Search for the cell housing the specified text and yield its [X, Y] center coordinate. 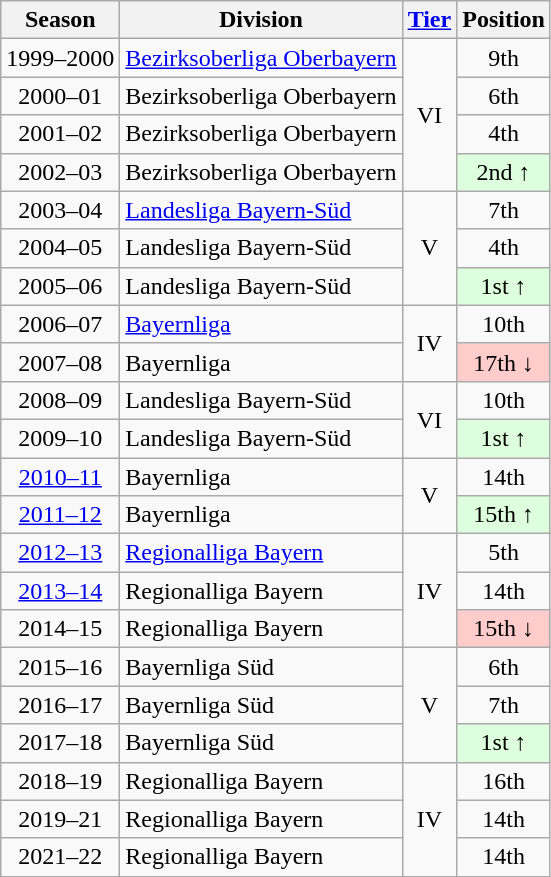
2012–13 [60, 553]
2010–11 [60, 477]
2000–01 [60, 96]
2021–22 [60, 857]
2011–12 [60, 515]
2009–10 [60, 438]
15th ↑ [504, 515]
5th [504, 553]
2006–07 [60, 324]
15th ↓ [504, 629]
2014–15 [60, 629]
2004–05 [60, 248]
2015–16 [60, 667]
2018–19 [60, 781]
2003–04 [60, 210]
9th [504, 58]
2007–08 [60, 362]
16th [504, 781]
Position [504, 20]
2005–06 [60, 286]
Season [60, 20]
2002–03 [60, 172]
Tier [430, 20]
17th ↓ [504, 362]
2008–09 [60, 400]
Division [261, 20]
1999–2000 [60, 58]
2016–17 [60, 705]
2017–18 [60, 743]
2nd ↑ [504, 172]
2019–21 [60, 819]
2013–14 [60, 591]
2001–02 [60, 134]
